Pinpoint the cell where the given text exists, returning its [X, Y] midpoint coordinate. 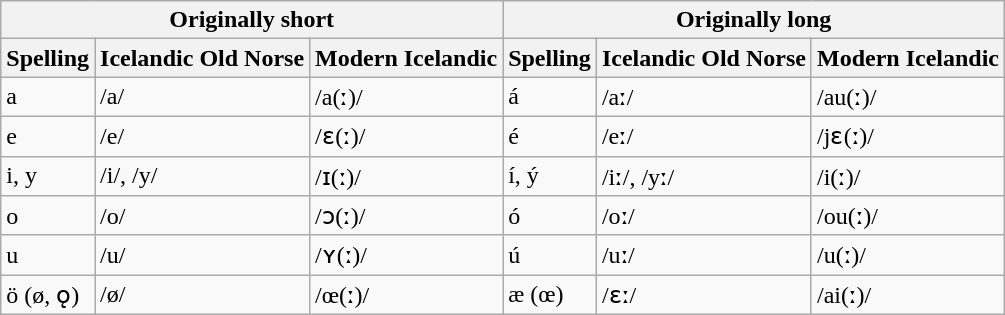
Originally long [754, 20]
/ɛ(ː)/ [406, 136]
a [48, 97]
/ɔ(ː)/ [406, 216]
/au(ː)/ [908, 97]
ú [550, 255]
/o/ [202, 216]
/e/ [202, 136]
/u/ [202, 255]
/aː/ [704, 97]
i, y [48, 176]
/ai(ː)/ [908, 295]
/ʏ(ː)/ [406, 255]
/oː/ [704, 216]
/i/, /y/ [202, 176]
Originally short [252, 20]
/œ(ː)/ [406, 295]
í, ý [550, 176]
o [48, 216]
e [48, 136]
/uː/ [704, 255]
/ou(ː)/ [908, 216]
/i(ː)/ [908, 176]
/iː/, /yː/ [704, 176]
á [550, 97]
/ɪ(ː)/ [406, 176]
ó [550, 216]
ö (ø, ǫ) [48, 295]
é [550, 136]
/a/ [202, 97]
/u(ː)/ [908, 255]
/eː/ [704, 136]
/jɛ(ː)/ [908, 136]
/ɛː/ [704, 295]
/ø/ [202, 295]
u [48, 255]
/a(ː)/ [406, 97]
æ (œ) [550, 295]
